For the text-containing cell, return its midpoint in [X, Y] coordinate format. 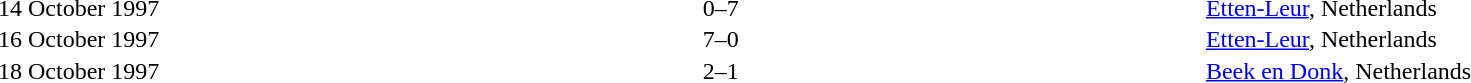
7–0 [721, 39]
